Find where the given text appears and provide that cell's center as [x, y] coordinate. 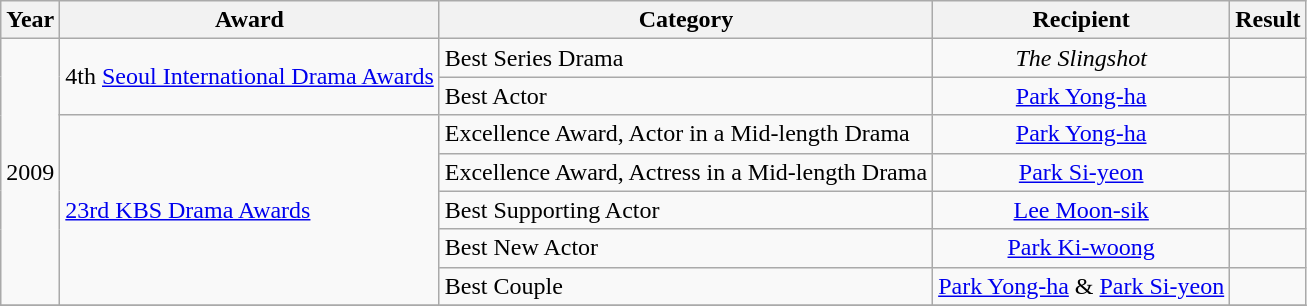
Park Si-yeon [1082, 172]
Lee Moon-sik [1082, 210]
2009 [30, 172]
The Slingshot [1082, 58]
Park Yong-ha & Park Si-yeon [1082, 286]
Category [686, 20]
Best Series Drama [686, 58]
Best New Actor [686, 248]
4th Seoul International Drama Awards [250, 77]
Best Couple [686, 286]
Recipient [1082, 20]
Result [1268, 20]
Excellence Award, Actress in a Mid-length Drama [686, 172]
Park Ki-woong [1082, 248]
Award [250, 20]
23rd KBS Drama Awards [250, 210]
Year [30, 20]
Best Actor [686, 96]
Excellence Award, Actor in a Mid-length Drama [686, 134]
Best Supporting Actor [686, 210]
